Pinpoint the cell where the given text exists, returning its (x, y) midpoint coordinate. 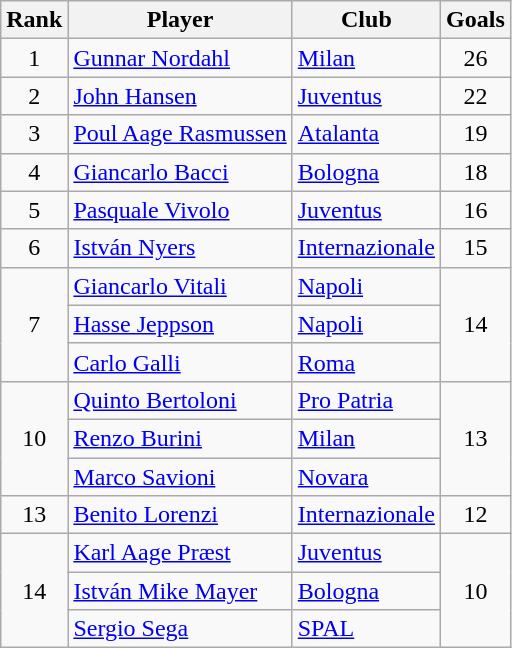
19 (476, 134)
Quinto Bertoloni (180, 400)
26 (476, 58)
Pasquale Vivolo (180, 210)
Rank (34, 20)
22 (476, 96)
6 (34, 248)
15 (476, 248)
Carlo Galli (180, 362)
Hasse Jeppson (180, 324)
SPAL (366, 629)
Club (366, 20)
Karl Aage Præst (180, 553)
Goals (476, 20)
2 (34, 96)
3 (34, 134)
Marco Savioni (180, 477)
John Hansen (180, 96)
Roma (366, 362)
Novara (366, 477)
Giancarlo Vitali (180, 286)
Poul Aage Rasmussen (180, 134)
Atalanta (366, 134)
Gunnar Nordahl (180, 58)
Sergio Sega (180, 629)
Renzo Burini (180, 438)
István Mike Mayer (180, 591)
5 (34, 210)
Player (180, 20)
16 (476, 210)
7 (34, 324)
István Nyers (180, 248)
Pro Patria (366, 400)
18 (476, 172)
Benito Lorenzi (180, 515)
4 (34, 172)
12 (476, 515)
Giancarlo Bacci (180, 172)
1 (34, 58)
